Capture the cell that displays the provided text and extract its (X, Y) central coordinate. 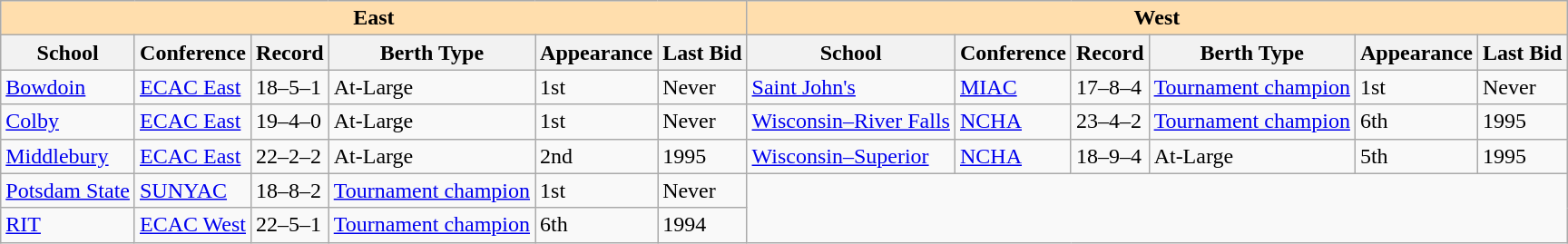
18–5–1 (290, 87)
2nd (597, 156)
SUNYAC (192, 190)
Saint John's (851, 87)
19–4–0 (290, 122)
18–9–4 (1110, 156)
1994 (702, 225)
Bowdoin (68, 87)
22–5–1 (290, 225)
West (1157, 18)
17–8–4 (1110, 87)
Wisconsin–River Falls (851, 122)
5th (1416, 156)
East (374, 18)
18–8–2 (290, 190)
22–2–2 (290, 156)
ECAC West (192, 225)
Middlebury (68, 156)
MIAC (1013, 87)
Colby (68, 122)
23–4–2 (1110, 122)
RIT (68, 225)
Potsdam State (68, 190)
Wisconsin–Superior (851, 156)
